Find where the given text appears and provide that cell's center as [x, y] coordinate. 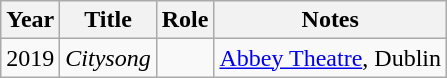
2019 [30, 58]
Year [30, 20]
Abbey Theatre, Dublin [330, 58]
Notes [330, 20]
Citysong [108, 58]
Title [108, 20]
Role [185, 20]
